Detect which cell encompasses the target text, then output its (X, Y) center coordinate. 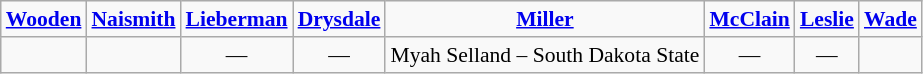
— (237, 55)
Drysdale (340, 19)
Leslie (827, 19)
Miller (544, 19)
Wade (890, 19)
McClain (749, 19)
Wooden (44, 19)
Naismith (133, 19)
Myah Selland – South Dakota State (544, 55)
Lieberman (237, 19)
